Return (X, Y) of the center of cell containing provided text 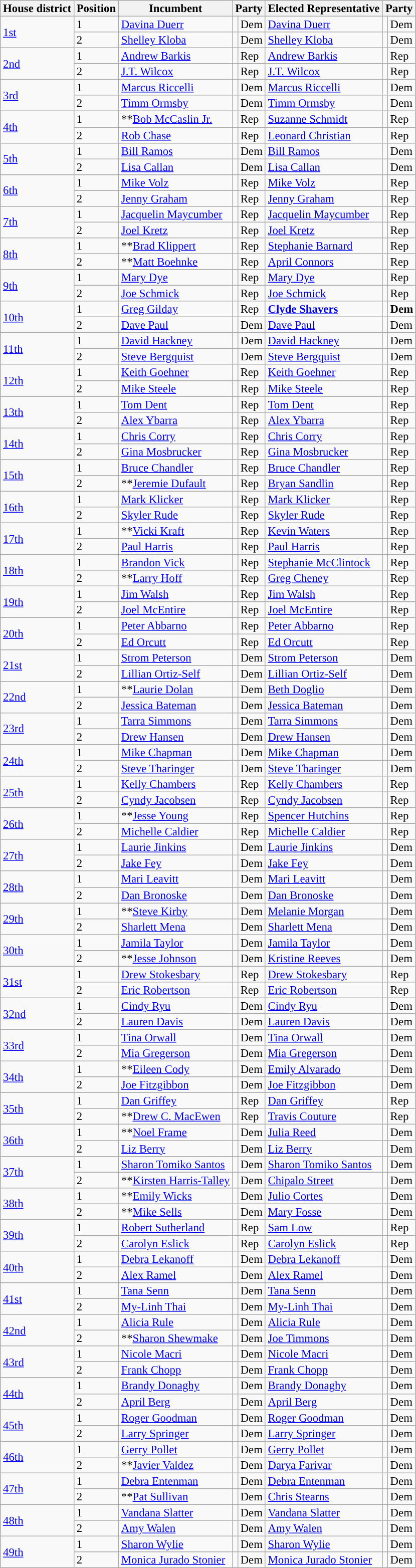
Chipalo Street (324, 1180)
Robert Sutherland (175, 1228)
Elected Representative (324, 9)
**Pat Sullivan (175, 1497)
**Sharon Shewmake (175, 1338)
Beth Doglio (324, 689)
44th (37, 1394)
Mary Fosse (324, 1212)
Sam Low (324, 1228)
Julio Cortes (324, 1196)
24th (37, 761)
11th (37, 349)
Leonard Christian (324, 135)
Spencer Hutchins (324, 816)
4th (37, 127)
Clyde Shavers (324, 309)
**Vicki Kraft (175, 531)
27th (37, 855)
**Jesse Johnson (175, 959)
**Larry Hoff (175, 578)
**Brad Klippert (175, 246)
14th (37, 444)
**Mike Sells (175, 1212)
30th (37, 950)
28th (37, 887)
41st (37, 1299)
37th (37, 1172)
**Jeremie Dufault (175, 484)
5th (37, 158)
29th (37, 919)
Position (96, 9)
7th (37, 222)
6th (37, 190)
35th (37, 1108)
**Javier Valdez (175, 1465)
48th (37, 1520)
26th (37, 824)
45th (37, 1425)
Darya Farivar (324, 1465)
31st (37, 982)
**Bob McCaslin Jr. (175, 119)
10th (37, 317)
9th (37, 286)
Kevin Waters (324, 531)
39th (37, 1236)
25th (37, 792)
**Emily Wicks (175, 1196)
Travis Couture (324, 1116)
34th (37, 1077)
23rd (37, 729)
Joe Timmons (324, 1338)
16th (37, 507)
2nd (37, 64)
Greg Gilday (175, 309)
Brandon Vick (175, 563)
Melanie Morgan (324, 911)
21st (37, 665)
40th (37, 1267)
49th (37, 1552)
42nd (37, 1330)
18th (37, 570)
43rd (37, 1362)
22nd (37, 697)
Rob Chase (175, 135)
8th (37, 254)
Stephanie Barnard (324, 246)
3rd (37, 95)
15th (37, 475)
46th (37, 1457)
Incumbent (175, 9)
1st (37, 32)
17th (37, 539)
Stephanie McClintock (324, 563)
12th (37, 381)
**Steve Kirby (175, 911)
April Connors (324, 262)
36th (37, 1141)
**Eileen Cody (175, 1069)
Chris Stearns (324, 1497)
19th (37, 602)
Emily Alvarado (324, 1069)
Greg Cheney (324, 578)
Bryan Sandlin (324, 484)
Kristine Reeves (324, 959)
38th (37, 1204)
Suzanne Schmidt (324, 119)
House district (37, 9)
32nd (37, 1013)
20th (37, 633)
**Matt Boehnke (175, 262)
**Laurie Dolan (175, 689)
**Drew C. MacEwen (175, 1116)
Julia Reed (324, 1133)
13th (37, 412)
**Noel Frame (175, 1133)
**Kirsten Harris-Talley (175, 1180)
**Jesse Young (175, 816)
33rd (37, 1045)
47th (37, 1488)
